Find where the given text appears and provide that cell's center as [X, Y] coordinate. 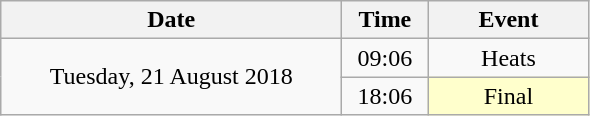
Date [172, 20]
09:06 [385, 58]
Final [508, 96]
Event [508, 20]
Time [385, 20]
18:06 [385, 96]
Tuesday, 21 August 2018 [172, 77]
Heats [508, 58]
